Find where the given text appears and provide that cell's center as [x, y] coordinate. 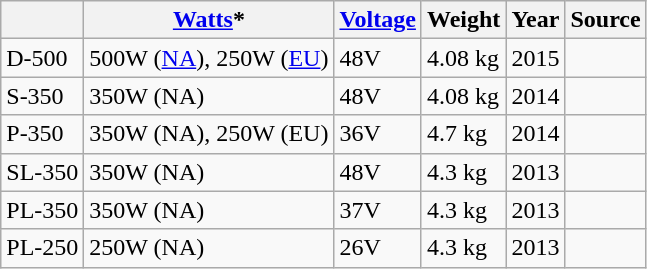
4.7 kg [463, 134]
350W (NA), 250W (EU) [209, 134]
Watts* [209, 20]
PL-250 [42, 248]
26V [378, 248]
PL-350 [42, 210]
Voltage [378, 20]
250W (NA) [209, 248]
37V [378, 210]
P-350 [42, 134]
Source [606, 20]
Year [536, 20]
S-350 [42, 96]
SL-350 [42, 172]
500W (NA), 250W (EU) [209, 58]
D-500 [42, 58]
2015 [536, 58]
Weight [463, 20]
36V [378, 134]
